Return the [X, Y] coordinate for the center point of the cell that contains the specified text.  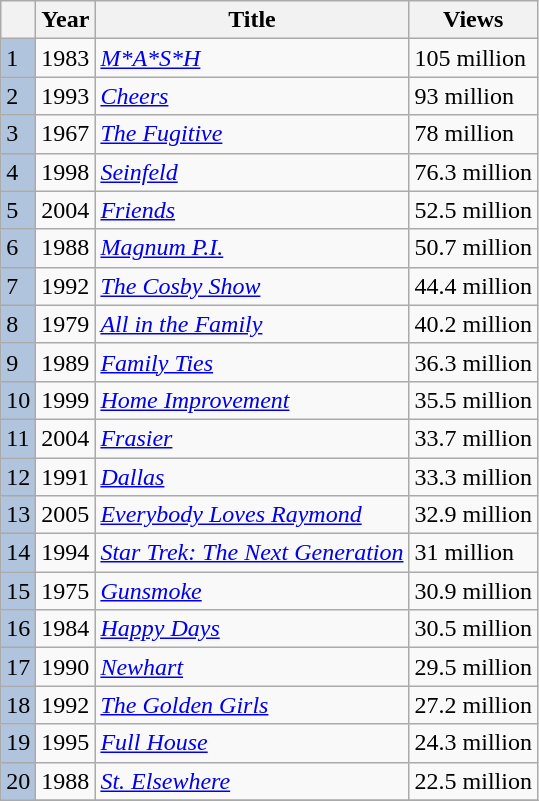
Cheers [252, 96]
29.5 million [473, 667]
Friends [252, 210]
15 [18, 591]
27.2 million [473, 705]
36.3 million [473, 362]
11 [18, 438]
5 [18, 210]
St. Elsewhere [252, 781]
14 [18, 553]
52.5 million [473, 210]
78 million [473, 134]
19 [18, 743]
Full House [252, 743]
The Golden Girls [252, 705]
Gunsmoke [252, 591]
Newhart [252, 667]
13 [18, 515]
1 [18, 58]
Star Trek: The Next Generation [252, 553]
40.2 million [473, 324]
20 [18, 781]
Year [66, 20]
16 [18, 629]
1998 [66, 172]
1991 [66, 477]
33.7 million [473, 438]
105 million [473, 58]
24.3 million [473, 743]
30.9 million [473, 591]
31 million [473, 553]
M*A*S*H [252, 58]
44.4 million [473, 286]
Seinfeld [252, 172]
6 [18, 248]
10 [18, 400]
Home Improvement [252, 400]
33.3 million [473, 477]
93 million [473, 96]
1990 [66, 667]
2 [18, 96]
1994 [66, 553]
30.5 million [473, 629]
18 [18, 705]
1989 [66, 362]
1975 [66, 591]
The Fugitive [252, 134]
76.3 million [473, 172]
1967 [66, 134]
8 [18, 324]
1979 [66, 324]
The Cosby Show [252, 286]
12 [18, 477]
Views [473, 20]
2005 [66, 515]
22.5 million [473, 781]
3 [18, 134]
1983 [66, 58]
1984 [66, 629]
1999 [66, 400]
Everybody Loves Raymond [252, 515]
7 [18, 286]
4 [18, 172]
50.7 million [473, 248]
1995 [66, 743]
Happy Days [252, 629]
Title [252, 20]
35.5 million [473, 400]
Dallas [252, 477]
1993 [66, 96]
Magnum P.I. [252, 248]
Family Ties [252, 362]
17 [18, 667]
9 [18, 362]
Frasier [252, 438]
All in the Family [252, 324]
32.9 million [473, 515]
